Identify which cell holds the provided text, then report its (x, y) central coordinate. 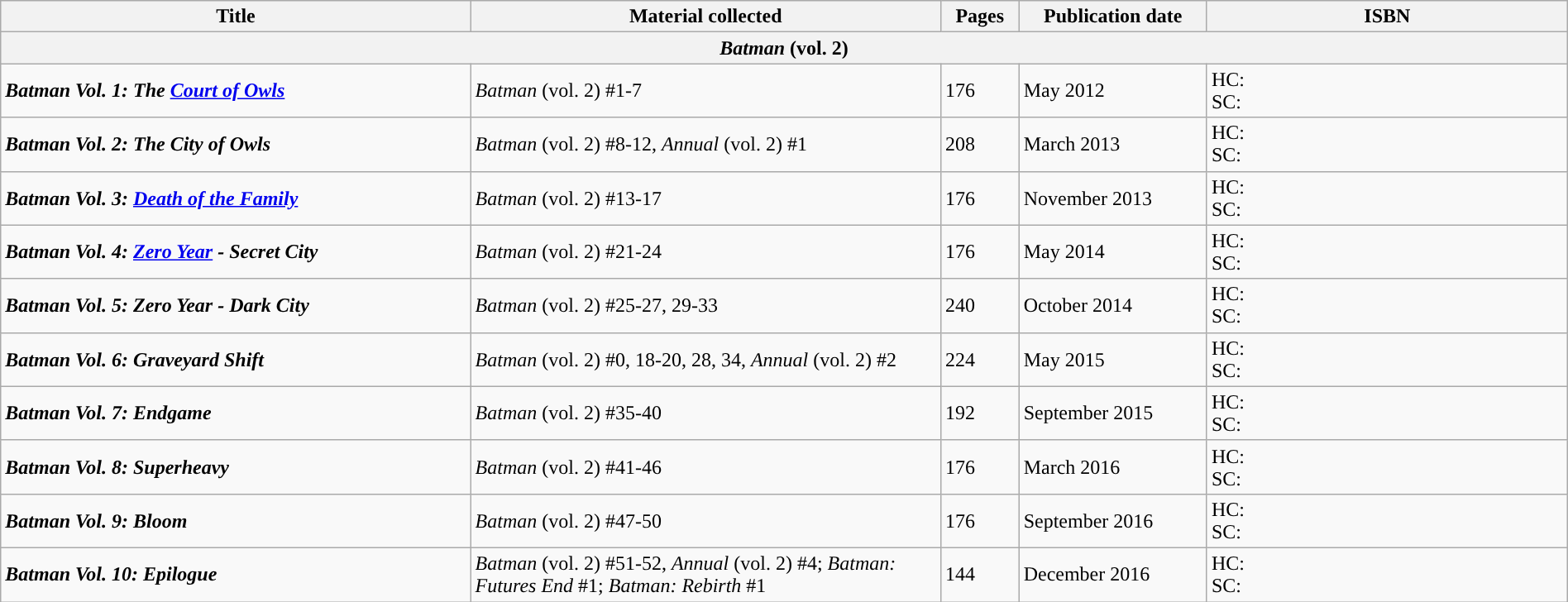
May 2015 (1113, 359)
Batman Vol. 9: Bloom (236, 521)
ISBN (1387, 17)
September 2016 (1113, 521)
May 2014 (1113, 251)
240 (979, 306)
Batman (vol. 2) (784, 48)
144 (979, 574)
Publication date (1113, 17)
Batman (vol. 2) #41-46 (705, 466)
Pages (979, 17)
Batman Vol. 7: Endgame (236, 413)
Batman (vol. 2) #51-52, Annual (vol. 2) #4; Batman: Futures End #1; Batman: Rebirth #1 (705, 574)
Batman Vol. 10: Epilogue (236, 574)
Batman (vol. 2) #0, 18-20, 28, 34, Annual (vol. 2) #2 (705, 359)
Batman (vol. 2) #35-40 (705, 413)
Batman (vol. 2) #21-24 (705, 251)
Batman Vol. 2: The City of Owls (236, 144)
Batman Vol. 8: Superheavy (236, 466)
Batman (vol. 2) #1-7 (705, 91)
224 (979, 359)
Batman Vol. 5: Zero Year - Dark City (236, 306)
Batman (vol. 2) #8-12, Annual (vol. 2) #1 (705, 144)
November 2013 (1113, 198)
Material collected (705, 17)
March 2013 (1113, 144)
Batman Vol. 4: Zero Year - Secret City (236, 251)
December 2016 (1113, 574)
208 (979, 144)
Batman (vol. 2) #13-17 (705, 198)
October 2014 (1113, 306)
192 (979, 413)
May 2012 (1113, 91)
Batman Vol. 3: Death of the Family (236, 198)
Batman (vol. 2) #47-50 (705, 521)
Batman Vol. 1: The Court of Owls (236, 91)
Batman (vol. 2) #25-27, 29-33 (705, 306)
Title (236, 17)
March 2016 (1113, 466)
Batman Vol. 6: Graveyard Shift (236, 359)
September 2015 (1113, 413)
